Output the (X, Y) coordinate of the center of the cell containing the given text.  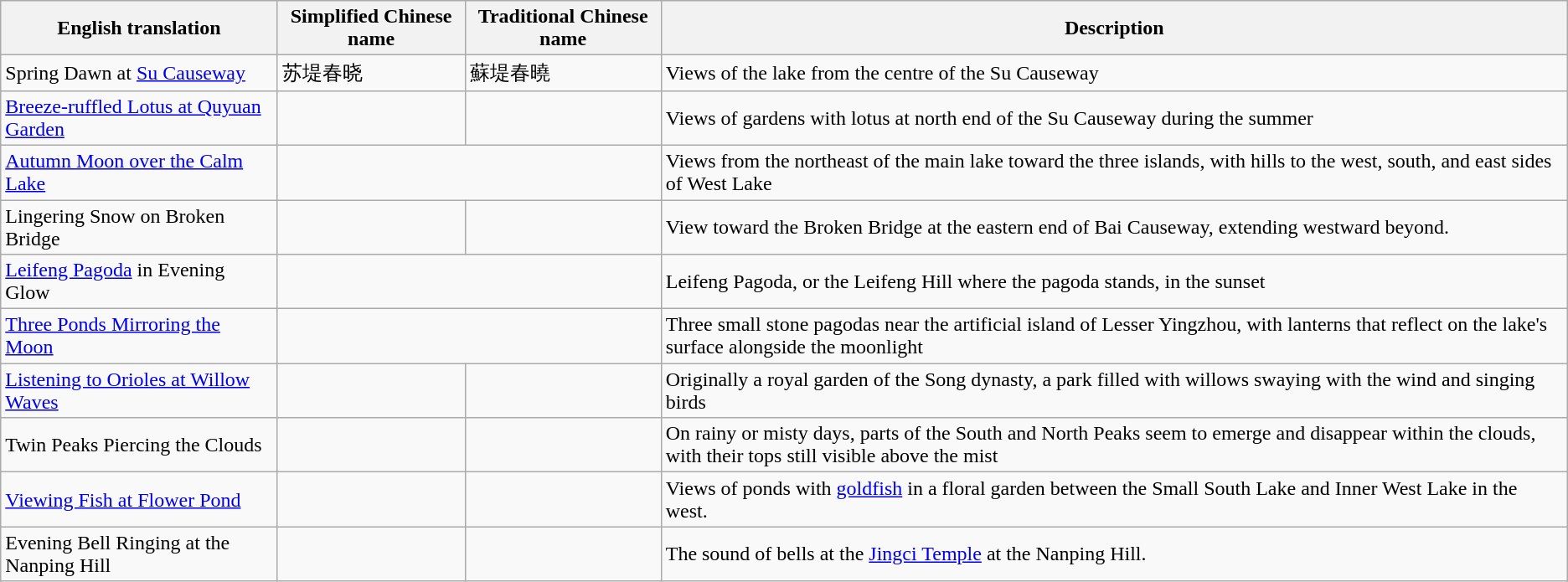
Simplified Chinese name (371, 28)
Views of gardens with lotus at north end of the Su Causeway during the summer (1114, 117)
Viewing Fish at Flower Pond (139, 499)
Breeze-ruffled Lotus at Quyuan Garden (139, 117)
Views from the northeast of the main lake toward the three islands, with hills to the west, south, and east sides of West Lake (1114, 173)
Traditional Chinese name (563, 28)
Views of ponds with goldfish in a floral garden between the Small South Lake and Inner West Lake in the west. (1114, 499)
English translation (139, 28)
Evening Bell Ringing at the Nanping Hill (139, 554)
The sound of bells at the Jingci Temple at the Nanping Hill. (1114, 554)
Spring Dawn at Su Causeway (139, 74)
Originally a royal garden of the Song dynasty, a park filled with willows swaying with the wind and singing birds (1114, 390)
蘇堤春曉 (563, 74)
Leifeng Pagoda, or the Leifeng Hill where the pagoda stands, in the sunset (1114, 281)
Lingering Snow on Broken Bridge (139, 226)
Leifeng Pagoda in Evening Glow (139, 281)
Views of the lake from the centre of the Su Causeway (1114, 74)
Three Ponds Mirroring the Moon (139, 337)
Description (1114, 28)
View toward the Broken Bridge at the eastern end of Bai Causeway, extending westward beyond. (1114, 226)
Autumn Moon over the Calm Lake (139, 173)
Twin Peaks Piercing the Clouds (139, 446)
Three small stone pagodas near the artificial island of Lesser Yingzhou, with lanterns that reflect on the lake's surface alongside the moonlight (1114, 337)
Listening to Orioles at Willow Waves (139, 390)
苏堤春晓 (371, 74)
